Identify which cell holds the provided text, then report its [x, y] central coordinate. 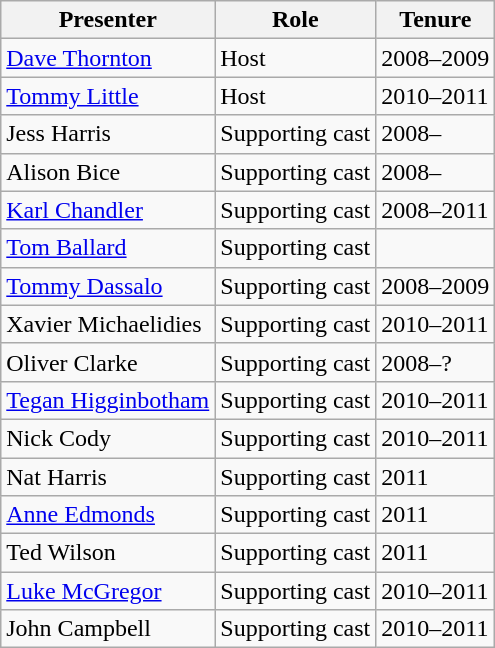
Tom Ballard [108, 248]
Oliver Clarke [108, 362]
John Campbell [108, 629]
Karl Chandler [108, 210]
Nat Harris [108, 477]
Presenter [108, 20]
Alison Bice [108, 172]
2008–? [436, 362]
Nick Cody [108, 438]
Tommy Little [108, 96]
Tommy Dassalo [108, 286]
2008–2011 [436, 210]
Jess Harris [108, 134]
Anne Edmonds [108, 515]
Ted Wilson [108, 553]
Xavier Michaelidies [108, 324]
Tegan Higginbotham [108, 400]
Role [296, 20]
Luke McGregor [108, 591]
Dave Thornton [108, 58]
Tenure [436, 20]
